Scan for the cell matching the given text and deliver its [x, y] coordinate at center. 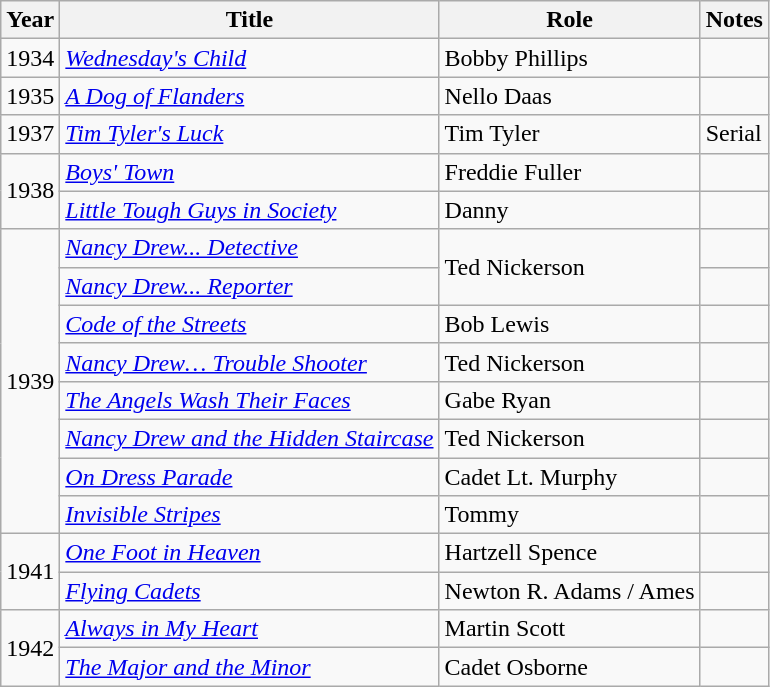
1941 [30, 572]
Bob Lewis [570, 324]
Tommy [570, 515]
Invisible Stripes [250, 515]
Tim Tyler's Luck [250, 134]
Year [30, 20]
Danny [570, 210]
A Dog of Flanders [250, 96]
Bobby Phillips [570, 58]
Nancy Drew… Trouble Shooter [250, 362]
Nancy Drew... Reporter [250, 286]
Newton R. Adams / Ames [570, 591]
One Foot in Heaven [250, 553]
Wednesday's Child [250, 58]
Cadet Lt. Murphy [570, 477]
Cadet Osborne [570, 667]
1938 [30, 191]
Boys' Town [250, 172]
Always in My Heart [250, 629]
Notes [734, 20]
1939 [30, 381]
Title [250, 20]
Flying Cadets [250, 591]
Martin Scott [570, 629]
1935 [30, 96]
1937 [30, 134]
Serial [734, 134]
Code of the Streets [250, 324]
Freddie Fuller [570, 172]
Hartzell Spence [570, 553]
Tim Tyler [570, 134]
1934 [30, 58]
Role [570, 20]
On Dress Parade [250, 477]
The Angels Wash Their Faces [250, 400]
Nancy Drew... Detective [250, 248]
The Major and the Minor [250, 667]
Gabe Ryan [570, 400]
Little Tough Guys in Society [250, 210]
Nancy Drew and the Hidden Staircase [250, 438]
Nello Daas [570, 96]
1942 [30, 648]
